Find where the given text appears and provide that cell's center as (x, y) coordinate. 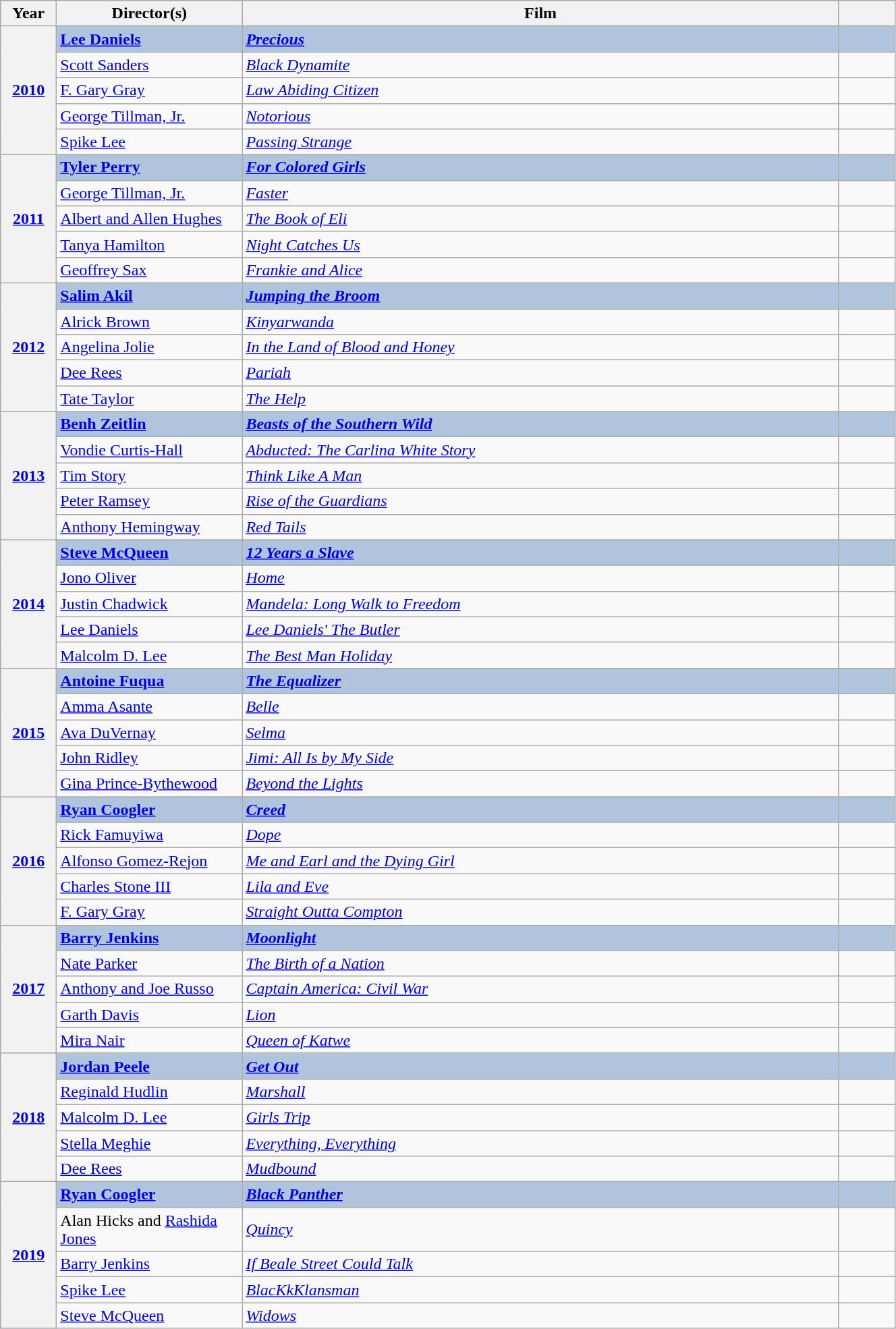
Year (28, 13)
The Book of Eli (541, 219)
2016 (28, 861)
Stella Meghie (150, 1143)
Pariah (541, 373)
Salim Akil (150, 295)
Scott Sanders (150, 65)
Director(s) (150, 13)
Ava DuVernay (150, 732)
Passing Strange (541, 142)
The Best Man Holiday (541, 655)
2018 (28, 1117)
Creed (541, 810)
Jono Oliver (150, 578)
Alan Hicks and Rashida Jones (150, 1229)
Kinyarwanda (541, 322)
2011 (28, 219)
Me and Earl and the Dying Girl (541, 861)
Black Dynamite (541, 65)
Belle (541, 706)
Dope (541, 835)
Tate Taylor (150, 399)
Anthony and Joe Russo (150, 989)
Quincy (541, 1229)
BlacKkKlansman (541, 1290)
Peter Ramsey (150, 501)
Mudbound (541, 1169)
Gina Prince-Bythewood (150, 784)
Night Catches Us (541, 244)
Beyond the Lights (541, 784)
Benh Zeitlin (150, 424)
Rick Famuyiwa (150, 835)
2010 (28, 90)
Tyler Perry (150, 167)
Geoffrey Sax (150, 270)
Tanya Hamilton (150, 244)
Abducted: The Carlina White Story (541, 450)
Lee Daniels' The Butler (541, 629)
If Beale Street Could Talk (541, 1264)
2019 (28, 1255)
Vondie Curtis-Hall (150, 450)
Get Out (541, 1066)
Faster (541, 193)
Anthony Hemingway (150, 527)
12 Years a Slave (541, 553)
2013 (28, 476)
Jimi: All Is by My Side (541, 758)
Queen of Katwe (541, 1040)
The Birth of a Nation (541, 963)
Rise of the Guardians (541, 501)
2015 (28, 732)
Marshall (541, 1092)
Captain America: Civil War (541, 989)
Frankie and Alice (541, 270)
Albert and Allen Hughes (150, 219)
The Equalizer (541, 681)
Justin Chadwick (150, 604)
Lion (541, 1015)
Mandela: Long Walk to Freedom (541, 604)
Reginald Hudlin (150, 1092)
Moonlight (541, 938)
Notorious (541, 116)
Everything, Everything (541, 1143)
Precious (541, 39)
Red Tails (541, 527)
Beasts of the Southern Wild (541, 424)
Lila and Eve (541, 886)
Mira Nair (150, 1040)
In the Land of Blood and Honey (541, 347)
Jumping the Broom (541, 295)
John Ridley (150, 758)
Charles Stone III (150, 886)
Alrick Brown (150, 322)
Film (541, 13)
Selma (541, 732)
Home (541, 578)
Angelina Jolie (150, 347)
Widows (541, 1316)
2012 (28, 347)
Tim Story (150, 476)
The Help (541, 399)
Black Panther (541, 1195)
Garth Davis (150, 1015)
2014 (28, 604)
Law Abiding Citizen (541, 90)
Antoine Fuqua (150, 681)
Nate Parker (150, 963)
Jordan Peele (150, 1066)
Alfonso Gomez-Rejon (150, 861)
Straight Outta Compton (541, 912)
Think Like A Man (541, 476)
2017 (28, 989)
Amma Asante (150, 706)
Girls Trip (541, 1117)
For Colored Girls (541, 167)
